Identify which cell holds the provided text, then report its [x, y] central coordinate. 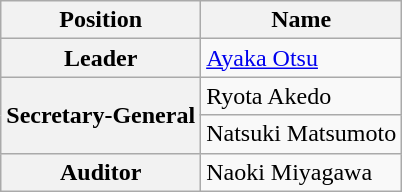
Leader [101, 58]
Secretary-General [101, 115]
Ryota Akedo [302, 96]
Auditor [101, 172]
Ayaka Otsu [302, 58]
Natsuki Matsumoto [302, 134]
Naoki Miyagawa [302, 172]
Name [302, 20]
Position [101, 20]
